Extract the (X, Y) coordinate from the center of the cell holding the provided text.  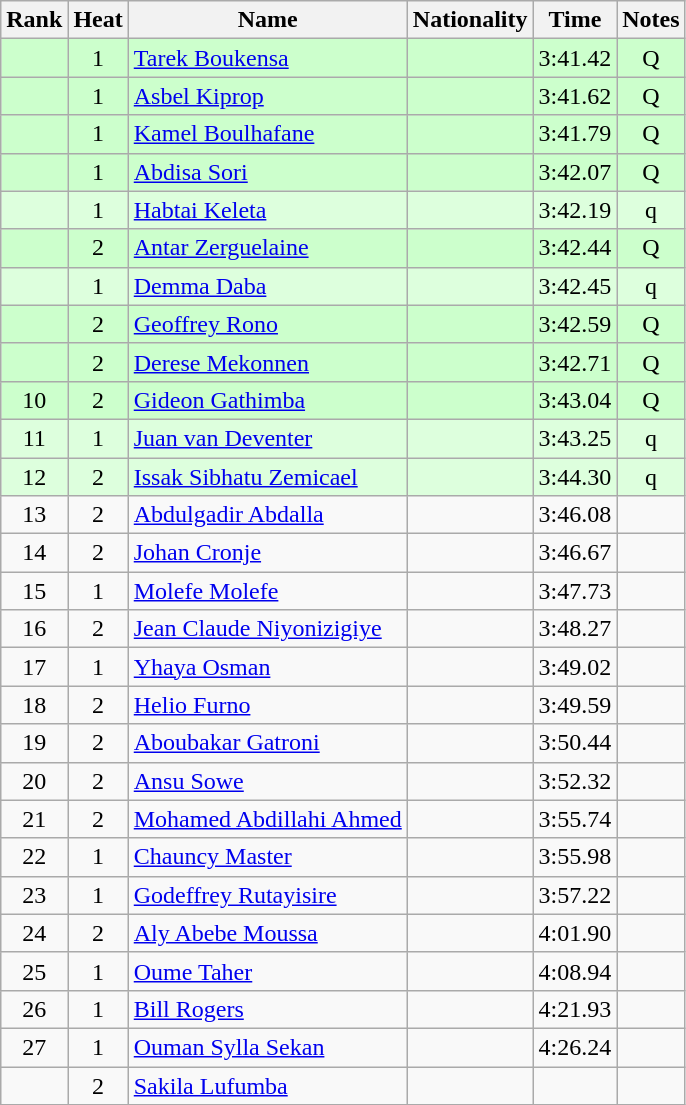
Issak Sibhatu Zemicael (268, 477)
Aboubakar Gatroni (268, 743)
4:08.94 (575, 971)
Chauncy Master (268, 857)
Aly Abebe Moussa (268, 933)
Name (268, 20)
25 (34, 971)
Johan Cronje (268, 553)
Juan van Deventer (268, 438)
14 (34, 553)
Notes (651, 20)
3:46.67 (575, 553)
3:46.08 (575, 515)
3:42.45 (575, 286)
4:01.90 (575, 933)
3:50.44 (575, 743)
22 (34, 857)
Helio Furno (268, 705)
3:49.02 (575, 667)
13 (34, 515)
3:41.62 (575, 96)
Sakila Lufumba (268, 1085)
18 (34, 705)
3:41.79 (575, 134)
23 (34, 895)
Antar Zerguelaine (268, 248)
3:43.25 (575, 438)
Nationality (470, 20)
17 (34, 667)
Ansu Sowe (268, 781)
3:55.74 (575, 819)
Oume Taher (268, 971)
3:44.30 (575, 477)
Habtai Keleta (268, 210)
Heat (98, 20)
4:21.93 (575, 1009)
3:49.59 (575, 705)
Tarek Boukensa (268, 58)
Kamel Boulhafane (268, 134)
Derese Mekonnen (268, 362)
Jean Claude Niyonizigiye (268, 629)
10 (34, 400)
Demma Daba (268, 286)
3:52.32 (575, 781)
Godeffrey Rutayisire (268, 895)
Bill Rogers (268, 1009)
Molefe Molefe (268, 591)
Ouman Sylla Sekan (268, 1047)
4:26.24 (575, 1047)
3:55.98 (575, 857)
27 (34, 1047)
3:42.44 (575, 248)
Gideon Gathimba (268, 400)
Yhaya Osman (268, 667)
3:42.71 (575, 362)
3:48.27 (575, 629)
21 (34, 819)
26 (34, 1009)
Asbel Kiprop (268, 96)
3:47.73 (575, 591)
Geoffrey Rono (268, 324)
Mohamed Abdillahi Ahmed (268, 819)
Abdulgadir Abdalla (268, 515)
19 (34, 743)
3:41.42 (575, 58)
3:57.22 (575, 895)
16 (34, 629)
3:42.07 (575, 172)
11 (34, 438)
3:43.04 (575, 400)
Rank (34, 20)
20 (34, 781)
15 (34, 591)
24 (34, 933)
3:42.19 (575, 210)
Abdisa Sori (268, 172)
12 (34, 477)
Time (575, 20)
3:42.59 (575, 324)
